Detect which cell encompasses the target text, then output its (X, Y) center coordinate. 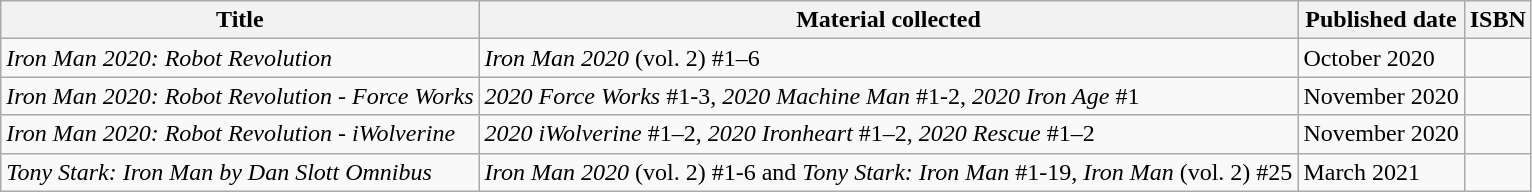
Material collected (888, 20)
October 2020 (1381, 58)
Tony Stark: Iron Man by Dan Slott Omnibus (240, 172)
Iron Man 2020 (vol. 2) #1–6 (888, 58)
Title (240, 20)
2020 Force Works #1-3, 2020 Machine Man #1-2, 2020 Iron Age #1 (888, 96)
Published date (1381, 20)
Iron Man 2020 (vol. 2) #1-6 and Tony Stark: Iron Man #1-19, Iron Man (vol. 2) #25 (888, 172)
Iron Man 2020: Robot Revolution - iWolverine (240, 134)
March 2021 (1381, 172)
2020 iWolverine #1–2, 2020 Ironheart #1–2, 2020 Rescue #1–2 (888, 134)
ISBN (1498, 20)
Iron Man 2020: Robot Revolution - Force Works (240, 96)
Iron Man 2020: Robot Revolution (240, 58)
